Identify which cell holds the provided text, then report its [X, Y] central coordinate. 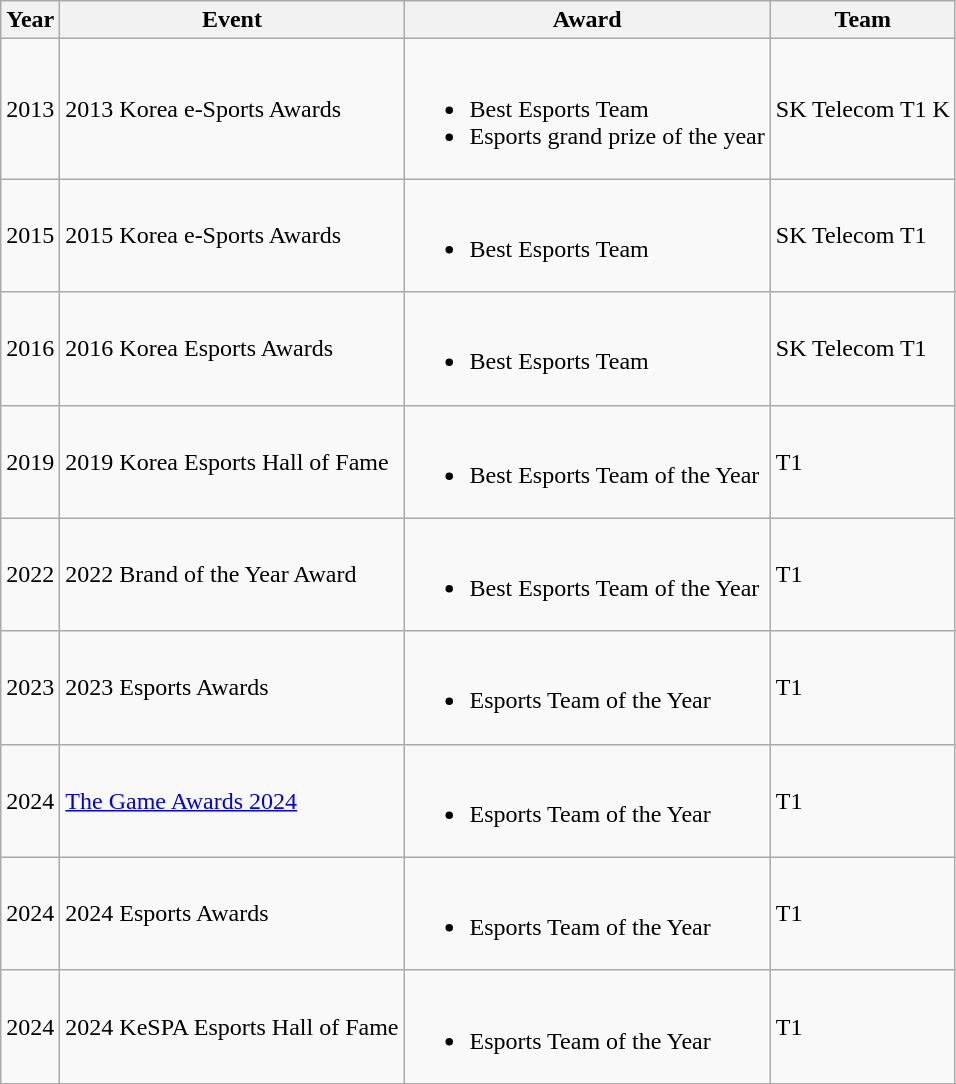
2022 [30, 574]
2023 Esports Awards [232, 688]
The Game Awards 2024 [232, 800]
2016 [30, 348]
Team [862, 20]
Year [30, 20]
2023 [30, 688]
2015 Korea e-Sports Awards [232, 236]
2013 [30, 109]
2019 Korea Esports Hall of Fame [232, 462]
2024 Esports Awards [232, 914]
2024 KeSPA Esports Hall of Fame [232, 1026]
2013 Korea e-Sports Awards [232, 109]
Event [232, 20]
2022 Brand of the Year Award [232, 574]
2015 [30, 236]
Best Esports TeamEsports grand prize of the year [587, 109]
2016 Korea Esports Awards [232, 348]
SK Telecom T1 K [862, 109]
Award [587, 20]
2019 [30, 462]
